From the cell containing the given text, extract its center point as (X, Y) coordinate. 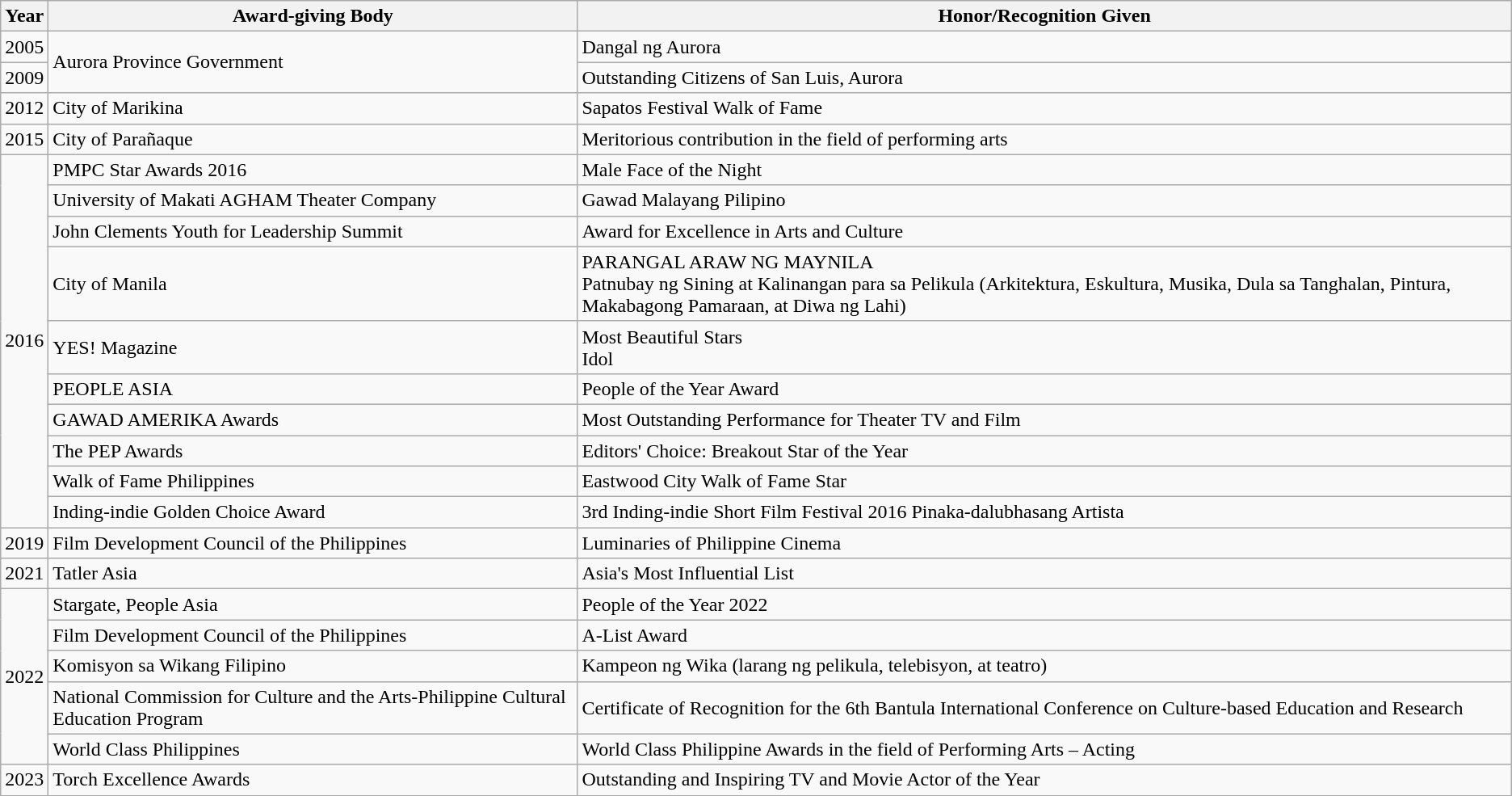
Most Outstanding Performance for Theater TV and Film (1044, 419)
Outstanding Citizens of San Luis, Aurora (1044, 78)
Outstanding and Inspiring TV and Movie Actor of the Year (1044, 780)
World Class Philippine Awards in the field of Performing Arts – Acting (1044, 749)
Honor/Recognition Given (1044, 16)
2021 (24, 574)
Gawad Malayang Pilipino (1044, 200)
National Commission for Culture and the Arts-Philippine Cultural Education Program (313, 708)
City of Manila (313, 284)
2005 (24, 47)
Aurora Province Government (313, 62)
Tatler Asia (313, 574)
The PEP Awards (313, 450)
Award-giving Body (313, 16)
Editors' Choice: Breakout Star of the Year (1044, 450)
City of Marikina (313, 108)
Sapatos Festival Walk of Fame (1044, 108)
A-List Award (1044, 635)
2015 (24, 139)
Male Face of the Night (1044, 170)
Certificate of Recognition for the 6th Bantula International Conference on Culture-based Education and Research (1044, 708)
People of the Year Award (1044, 389)
Luminaries of Philippine Cinema (1044, 543)
Meritorious contribution in the field of performing arts (1044, 139)
Walk of Fame Philippines (313, 482)
Dangal ng Aurora (1044, 47)
Most Beautiful StarsIdol (1044, 347)
City of Parañaque (313, 139)
Award for Excellence in Arts and Culture (1044, 231)
Year (24, 16)
3rd Inding-indie Short Film Festival 2016 Pinaka-dalubhasang Artista (1044, 512)
John Clements Youth for Leadership Summit (313, 231)
Inding-indie Golden Choice Award (313, 512)
2016 (24, 341)
University of Makati AGHAM Theater Company (313, 200)
2023 (24, 780)
Eastwood City Walk of Fame Star (1044, 482)
2022 (24, 677)
GAWAD AMERIKA Awards (313, 419)
Asia's Most Influential List (1044, 574)
Stargate, People Asia (313, 604)
PMPC Star Awards 2016 (313, 170)
YES! Magazine (313, 347)
World Class Philippines (313, 749)
2009 (24, 78)
Kampeon ng Wika (larang ng pelikula, telebisyon, at teatro) (1044, 666)
Komisyon sa Wikang Filipino (313, 666)
2012 (24, 108)
PEOPLE ASIA (313, 389)
2019 (24, 543)
Torch Excellence Awards (313, 780)
People of the Year 2022 (1044, 604)
